Determine the (X, Y) coordinate at the center of the cell enclosing the given text.  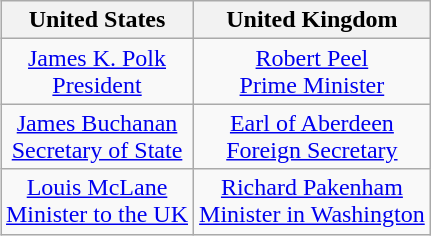
Earl of AberdeenForeign Secretary (312, 136)
James K. PolkPresident (96, 72)
James BuchananSecretary of State (96, 136)
United States (96, 20)
United Kingdom (312, 20)
Richard PakenhamMinister in Washington (312, 202)
Robert PeelPrime Minister (312, 72)
Louis McLaneMinister to the UK (96, 202)
